Detect which cell encompasses the target text, then output its [X, Y] center coordinate. 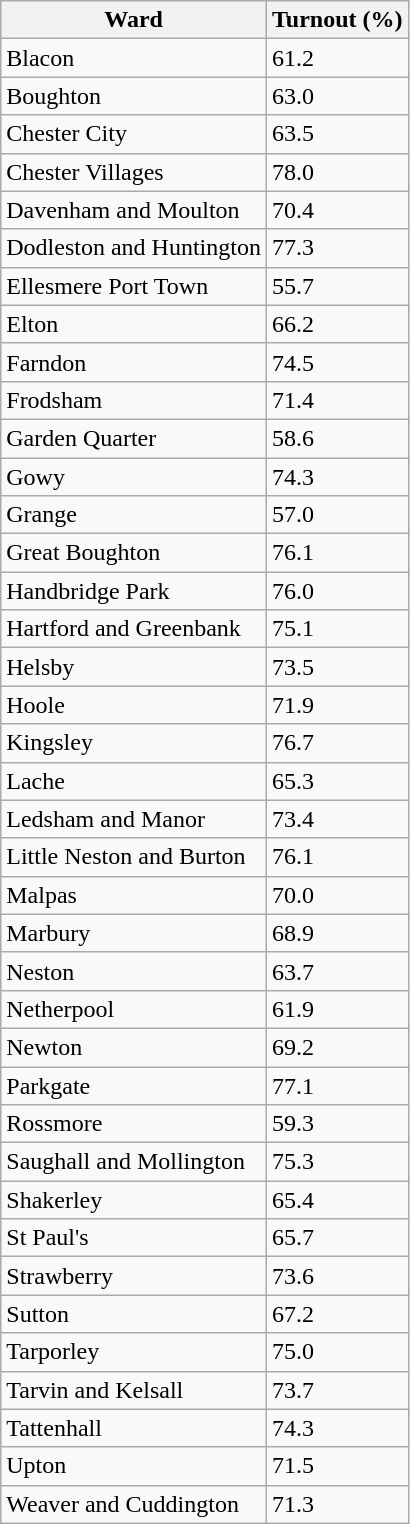
Newton [134, 1047]
73.6 [337, 1276]
Chester Villages [134, 172]
59.3 [337, 1124]
71.9 [337, 705]
Handbridge Park [134, 591]
Neston [134, 971]
73.4 [337, 819]
Parkgate [134, 1085]
73.5 [337, 667]
70.4 [337, 210]
57.0 [337, 515]
77.3 [337, 248]
58.6 [337, 438]
Gowy [134, 477]
74.5 [337, 362]
Garden Quarter [134, 438]
Boughton [134, 96]
Marbury [134, 933]
Farndon [134, 362]
Chester City [134, 134]
75.0 [337, 1352]
Hoole [134, 705]
76.7 [337, 743]
75.3 [337, 1162]
65.7 [337, 1238]
71.4 [337, 400]
Saughall and Mollington [134, 1162]
71.5 [337, 1466]
Kingsley [134, 743]
Helsby [134, 667]
Shakerley [134, 1200]
Netherpool [134, 1009]
Upton [134, 1466]
66.2 [337, 324]
63.5 [337, 134]
Ellesmere Port Town [134, 286]
Tarvin and Kelsall [134, 1390]
Hartford and Greenbank [134, 629]
65.3 [337, 781]
63.0 [337, 96]
Grange [134, 515]
Strawberry [134, 1276]
63.7 [337, 971]
70.0 [337, 895]
Little Neston and Burton [134, 857]
Weaver and Cuddington [134, 1504]
67.2 [337, 1314]
68.9 [337, 933]
61.2 [337, 58]
Malpas [134, 895]
55.7 [337, 286]
Blacon [134, 58]
65.4 [337, 1200]
73.7 [337, 1390]
Lache [134, 781]
Dodleston and Huntington [134, 248]
Tarporley [134, 1352]
Ward [134, 20]
76.0 [337, 591]
Elton [134, 324]
75.1 [337, 629]
Rossmore [134, 1124]
Sutton [134, 1314]
69.2 [337, 1047]
77.1 [337, 1085]
Frodsham [134, 400]
71.3 [337, 1504]
St Paul's [134, 1238]
Turnout (%) [337, 20]
Davenham and Moulton [134, 210]
78.0 [337, 172]
Great Boughton [134, 553]
61.9 [337, 1009]
Ledsham and Manor [134, 819]
Tattenhall [134, 1428]
